Output the (x, y) coordinate of the center of the cell containing the given text.  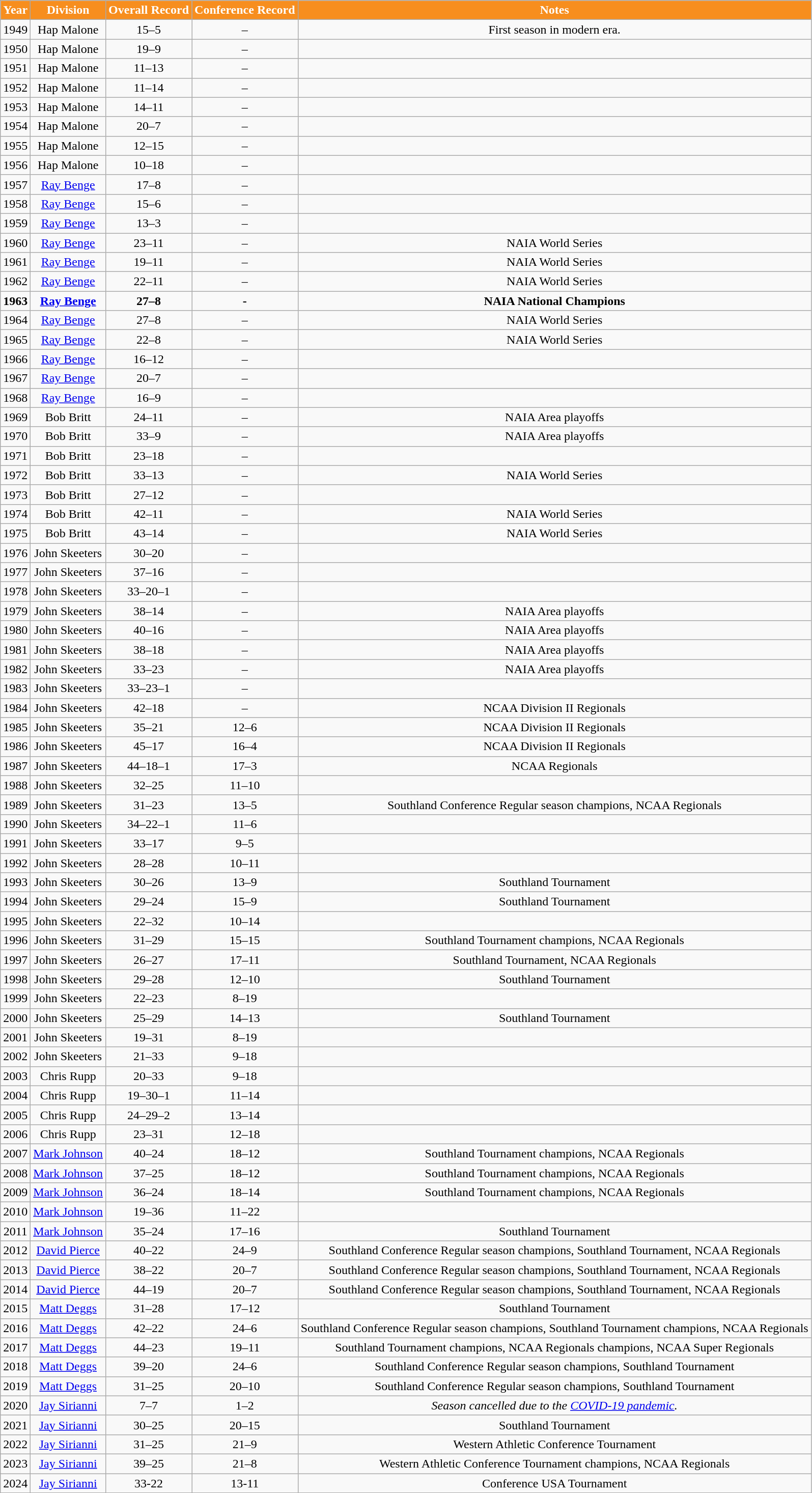
19–36 (149, 1212)
31–28 (149, 1309)
Western Athletic Conference Tournament (554, 1444)
21–9 (245, 1444)
22–8 (149, 340)
42–11 (149, 514)
44–19 (149, 1289)
15–5 (149, 30)
1990 (15, 824)
38–22 (149, 1270)
13–5 (245, 805)
1978 (15, 592)
1966 (15, 359)
30–25 (149, 1425)
27–12 (149, 494)
2024 (15, 1483)
13–3 (149, 223)
13-11 (245, 1483)
1962 (15, 282)
32–25 (149, 785)
NAIA National Champions (554, 301)
2022 (15, 1444)
12–18 (245, 1134)
39–25 (149, 1463)
21–33 (149, 1057)
23–31 (149, 1134)
2005 (15, 1115)
1969 (15, 417)
12–6 (245, 727)
42–22 (149, 1328)
1975 (15, 533)
42–18 (149, 708)
2004 (15, 1095)
31–23 (149, 805)
9–5 (245, 843)
Division (68, 10)
1999 (15, 999)
24–29–2 (149, 1115)
1952 (15, 88)
17–8 (149, 184)
26–27 (149, 960)
Southland Tournament champions, NCAA Regionals champions, NCAA Super Regionals (554, 1347)
1992 (15, 863)
2003 (15, 1076)
1988 (15, 785)
20–10 (245, 1386)
2010 (15, 1212)
1977 (15, 572)
1974 (15, 514)
1973 (15, 494)
1982 (15, 669)
16–4 (245, 746)
2020 (15, 1405)
17–12 (245, 1309)
Western Athletic Conference Tournament champions, NCAA Regionals (554, 1463)
7–7 (149, 1405)
22–23 (149, 999)
13–9 (245, 882)
37–25 (149, 1173)
1950 (15, 49)
Southland Tournament, NCAA Regionals (554, 960)
2018 (15, 1367)
2001 (15, 1037)
1951 (15, 68)
44–23 (149, 1347)
1981 (15, 650)
17–3 (245, 766)
Overall Record (149, 10)
1980 (15, 630)
2002 (15, 1057)
15–9 (245, 902)
40–16 (149, 630)
1964 (15, 320)
16–12 (149, 359)
Season cancelled due to the COVID-19 pandemic. (554, 1405)
Year (15, 10)
1996 (15, 941)
19–31 (149, 1037)
1991 (15, 843)
2000 (15, 1018)
30–26 (149, 882)
11–10 (245, 785)
11–13 (149, 68)
43–14 (149, 533)
Conference USA Tournament (554, 1483)
37–16 (149, 572)
40–22 (149, 1251)
1957 (15, 184)
12–10 (245, 979)
- (245, 301)
38–14 (149, 611)
1972 (15, 475)
1985 (15, 727)
10–14 (245, 921)
1961 (15, 262)
21–8 (245, 1463)
25–29 (149, 1018)
23–18 (149, 456)
NCAA Regionals (554, 766)
1970 (15, 436)
1949 (15, 30)
1986 (15, 746)
24–9 (245, 1251)
31–29 (149, 941)
1989 (15, 805)
14–13 (245, 1018)
1983 (15, 688)
40–24 (149, 1153)
2016 (15, 1328)
33-22 (149, 1483)
29–28 (149, 979)
16–9 (149, 398)
23–11 (149, 243)
11–22 (245, 1212)
2015 (15, 1309)
1953 (15, 107)
1987 (15, 766)
1979 (15, 611)
1998 (15, 979)
1997 (15, 960)
36–24 (149, 1193)
Notes (554, 10)
33–23–1 (149, 688)
20–33 (149, 1076)
34–22–1 (149, 824)
20–15 (245, 1425)
10–11 (245, 863)
2019 (15, 1386)
29–24 (149, 902)
1994 (15, 902)
1965 (15, 340)
33–23 (149, 669)
1–2 (245, 1405)
45–17 (149, 746)
2023 (15, 1463)
19–9 (149, 49)
15–15 (245, 941)
2014 (15, 1289)
17–16 (245, 1231)
24–11 (149, 417)
2011 (15, 1231)
2009 (15, 1193)
44–18–1 (149, 766)
1958 (15, 204)
Southland Conference Regular season champions, NCAA Regionals (554, 805)
1954 (15, 126)
14–11 (149, 107)
1976 (15, 552)
35–21 (149, 727)
1995 (15, 921)
1959 (15, 223)
10–18 (149, 165)
17–11 (245, 960)
2012 (15, 1251)
13–14 (245, 1115)
12–15 (149, 146)
1984 (15, 708)
2013 (15, 1270)
2006 (15, 1134)
1956 (15, 165)
15–6 (149, 204)
First season in modern era. (554, 30)
2021 (15, 1425)
Conference Record (245, 10)
1967 (15, 378)
1960 (15, 243)
2017 (15, 1347)
19–30–1 (149, 1095)
33–17 (149, 843)
11–6 (245, 824)
2008 (15, 1173)
Southland Conference Regular season champions, Southland Tournament champions, NCAA Regionals (554, 1328)
30–20 (149, 552)
1968 (15, 398)
39–20 (149, 1367)
2007 (15, 1153)
38–18 (149, 650)
1955 (15, 146)
1993 (15, 882)
33–13 (149, 475)
18–14 (245, 1193)
35–24 (149, 1231)
22–11 (149, 282)
1963 (15, 301)
22–32 (149, 921)
33–20–1 (149, 592)
33–9 (149, 436)
28–28 (149, 863)
1971 (15, 456)
